Capture the cell that displays the provided text and extract its [x, y] central coordinate. 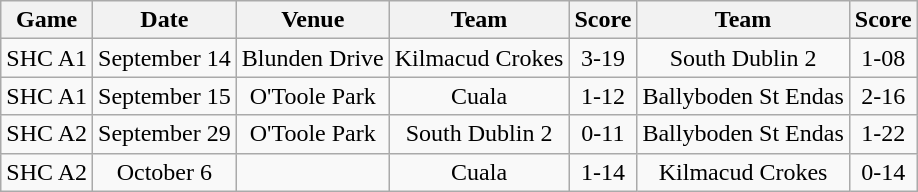
1-14 [603, 172]
3-19 [603, 58]
0-11 [603, 134]
Date [165, 20]
October 6 [165, 172]
Game [47, 20]
1-12 [603, 96]
Venue [312, 20]
September 29 [165, 134]
1-08 [883, 58]
September 15 [165, 96]
September 14 [165, 58]
0-14 [883, 172]
Blunden Drive [312, 58]
2-16 [883, 96]
1-22 [883, 134]
